Extract the (X, Y) coordinate from the center of the cell holding the provided text.  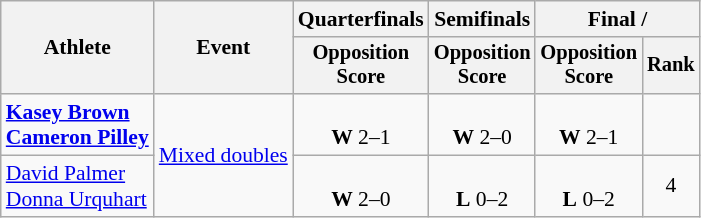
David PalmerDonna Urquhart (78, 186)
Semifinals (482, 19)
Mixed doubles (224, 155)
Rank (671, 66)
Event (224, 48)
Final / (617, 19)
Quarterfinals (361, 19)
4 (671, 186)
Kasey BrownCameron Pilley (78, 124)
Athlete (78, 48)
